Provide the [x, y] coordinate of the cell's center where the given text is located.  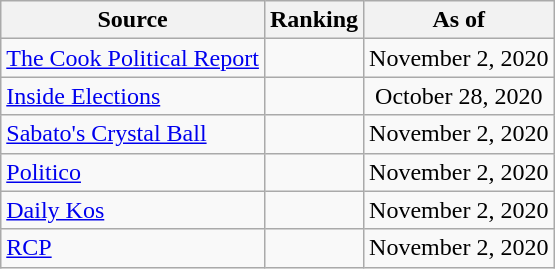
Source [133, 20]
Ranking [314, 20]
Politico [133, 172]
The Cook Political Report [133, 58]
Inside Elections [133, 96]
October 28, 2020 [459, 96]
As of [459, 20]
Daily Kos [133, 210]
Sabato's Crystal Ball [133, 134]
RCP [133, 248]
